Return the (X, Y) coordinate for the center point of the cell that contains the specified text.  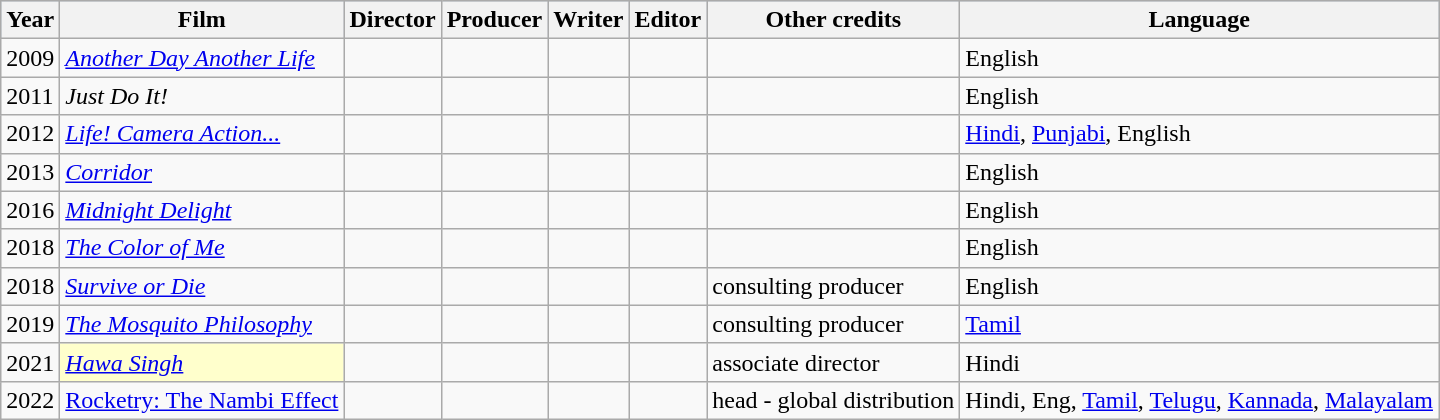
Corridor (202, 172)
2009 (30, 58)
head - global distribution (834, 400)
Hawa Singh (202, 362)
Editor (668, 20)
Survive or Die (202, 286)
Hindi, Punjabi, English (1200, 134)
associate director (834, 362)
Rocketry: The Nambi Effect (202, 400)
2011 (30, 96)
Language (1200, 20)
Other credits (834, 20)
2012 (30, 134)
Life! Camera Action... (202, 134)
2019 (30, 324)
Film (202, 20)
Director (392, 20)
2016 (30, 210)
Midnight Delight (202, 210)
Producer (494, 20)
The Color of Me (202, 248)
Hindi, Eng, Tamil, Telugu, Kannada, Malayalam (1200, 400)
Just Do It! (202, 96)
2021 (30, 362)
2022 (30, 400)
The Mosquito Philosophy (202, 324)
Year (30, 20)
Another Day Another Life (202, 58)
Hindi (1200, 362)
Tamil (1200, 324)
Writer (588, 20)
2013 (30, 172)
